From the cell containing the given text, extract its center point as [x, y] coordinate. 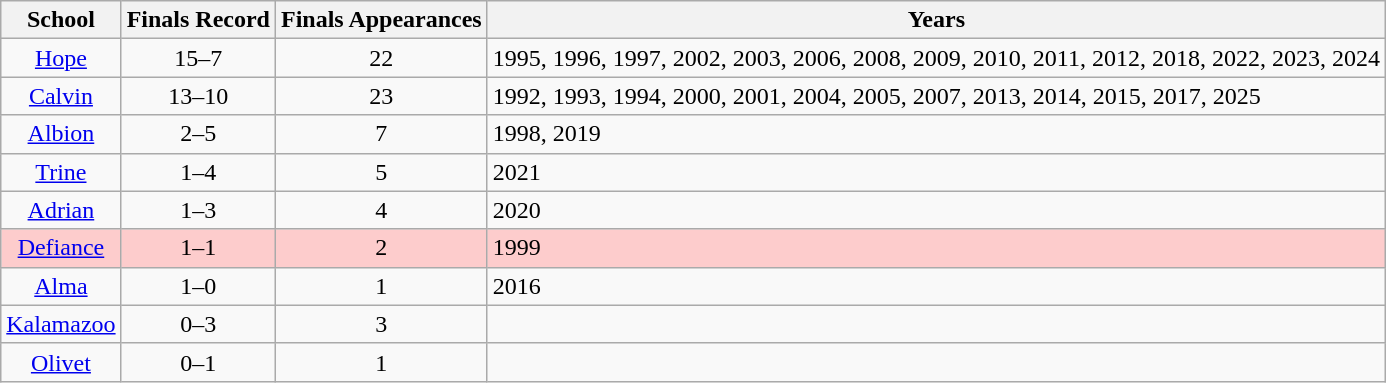
1–1 [198, 248]
0–1 [198, 362]
5 [381, 172]
Alma [61, 286]
Finals Appearances [381, 20]
Kalamazoo [61, 324]
1–4 [198, 172]
School [61, 20]
Adrian [61, 210]
1998, 2019 [936, 134]
7 [381, 134]
0–3 [198, 324]
3 [381, 324]
Years [936, 20]
Trine [61, 172]
2–5 [198, 134]
2016 [936, 286]
1–0 [198, 286]
Calvin [61, 96]
Hope [61, 58]
Olivet [61, 362]
Albion [61, 134]
Finals Record [198, 20]
2020 [936, 210]
13–10 [198, 96]
1995, 1996, 1997, 2002, 2003, 2006, 2008, 2009, 2010, 2011, 2012, 2018, 2022, 2023, 2024 [936, 58]
1–3 [198, 210]
22 [381, 58]
23 [381, 96]
2021 [936, 172]
Defiance [61, 248]
15–7 [198, 58]
2 [381, 248]
1992, 1993, 1994, 2000, 2001, 2004, 2005, 2007, 2013, 2014, 2015, 2017, 2025 [936, 96]
1999 [936, 248]
4 [381, 210]
